Pinpoint the cell where the given text exists, returning its (x, y) midpoint coordinate. 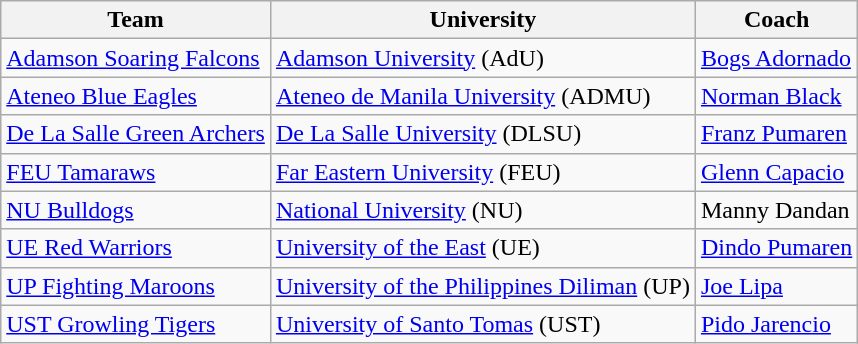
Glenn Capacio (776, 172)
De La Salle University (DLSU) (482, 134)
Ateneo de Manila University (ADMU) (482, 96)
Manny Dandan (776, 210)
Joe Lipa (776, 286)
University of the East (UE) (482, 248)
Team (136, 20)
UE Red Warriors (136, 248)
University (482, 20)
De La Salle Green Archers (136, 134)
FEU Tamaraws (136, 172)
UP Fighting Maroons (136, 286)
Dindo Pumaren (776, 248)
Adamson University (AdU) (482, 58)
Norman Black (776, 96)
University of Santo Tomas (UST) (482, 324)
Adamson Soaring Falcons (136, 58)
University of the Philippines Diliman (UP) (482, 286)
National University (NU) (482, 210)
Coach (776, 20)
Bogs Adornado (776, 58)
Pido Jarencio (776, 324)
Far Eastern University (FEU) (482, 172)
NU Bulldogs (136, 210)
Ateneo Blue Eagles (136, 96)
UST Growling Tigers (136, 324)
Franz Pumaren (776, 134)
